Extract the [x, y] coordinate from the center of the cell holding the provided text.  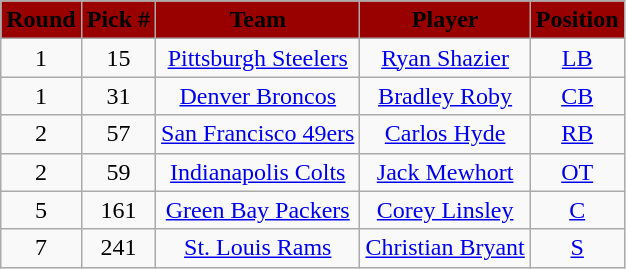
Team [258, 20]
Green Bay Packers [258, 210]
241 [118, 248]
St. Louis Rams [258, 248]
Pick # [118, 20]
Corey Linsley [445, 210]
Player [445, 20]
RB [577, 134]
Pittsburgh Steelers [258, 58]
Jack Mewhort [445, 172]
Position [577, 20]
Christian Bryant [445, 248]
Bradley Roby [445, 96]
59 [118, 172]
San Francisco 49ers [258, 134]
31 [118, 96]
57 [118, 134]
7 [41, 248]
Denver Broncos [258, 96]
Carlos Hyde [445, 134]
S [577, 248]
CB [577, 96]
Round [41, 20]
LB [577, 58]
5 [41, 210]
Ryan Shazier [445, 58]
161 [118, 210]
C [577, 210]
OT [577, 172]
15 [118, 58]
Indianapolis Colts [258, 172]
